Identify which cell holds the provided text, then report its [x, y] central coordinate. 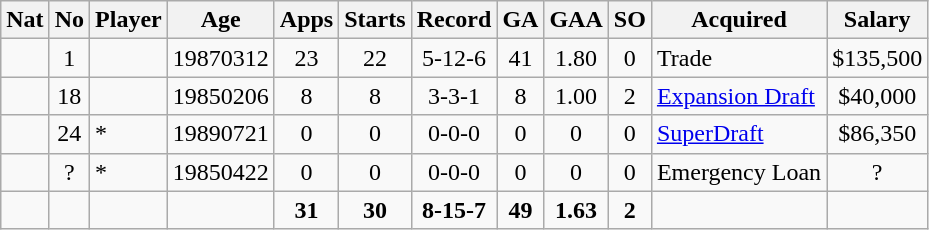
Salary [878, 20]
Age [220, 20]
1 [69, 58]
19850422 [220, 172]
1.63 [576, 210]
Trade [738, 58]
1.80 [576, 58]
8-15-7 [454, 210]
Starts [375, 20]
18 [69, 96]
$135,500 [878, 58]
3-3-1 [454, 96]
GA [520, 20]
23 [306, 58]
31 [306, 210]
19870312 [220, 58]
Emergency Loan [738, 172]
22 [375, 58]
Record [454, 20]
19890721 [220, 134]
Nat [25, 20]
24 [69, 134]
SuperDraft [738, 134]
30 [375, 210]
Player [129, 20]
GAA [576, 20]
No [69, 20]
19850206 [220, 96]
5-12-6 [454, 58]
SO [630, 20]
$86,350 [878, 134]
$40,000 [878, 96]
Acquired [738, 20]
49 [520, 210]
41 [520, 58]
Expansion Draft [738, 96]
1.00 [576, 96]
Apps [306, 20]
